Pinpoint the cell where the given text exists, returning its [X, Y] midpoint coordinate. 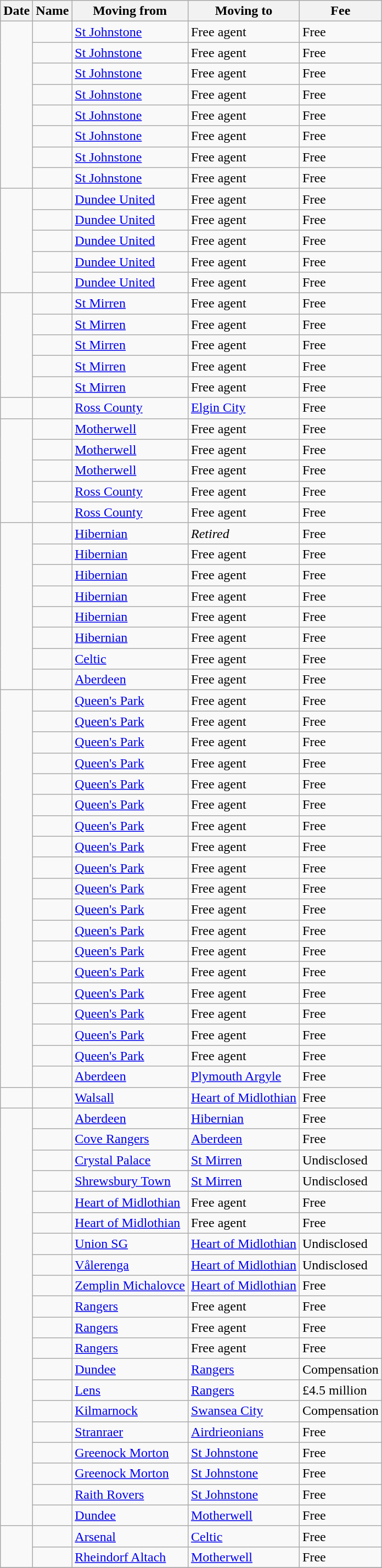
Shrewsbury Town [130, 1181]
Union SG [130, 1244]
Moving to [244, 11]
Rheindorf Altach [130, 1557]
Zemplin Michalovce [130, 1286]
Vålerenga [130, 1264]
Elgin City [244, 408]
Retired [244, 533]
Airdrieonians [244, 1432]
Kilmarnock [130, 1411]
Fee [341, 11]
Plymouth Argyle [244, 1077]
Crystal Palace [130, 1160]
Arsenal [130, 1536]
Moving from [130, 11]
Lens [130, 1390]
Walsall [130, 1097]
Raith Rovers [130, 1494]
Cove Rangers [130, 1139]
Name [53, 11]
Date [16, 11]
Stranraer [130, 1432]
Swansea City [244, 1411]
£4.5 million [341, 1390]
